Scan for the cell matching the given text and deliver its [x, y] coordinate at center. 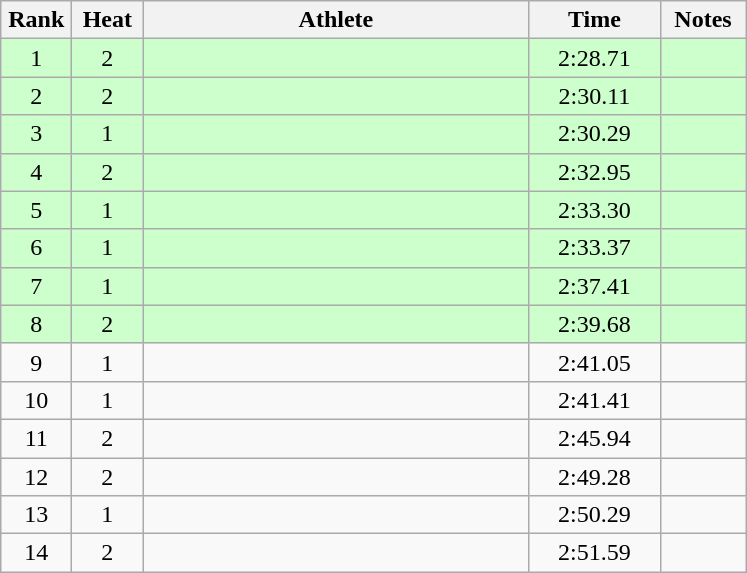
5 [36, 210]
Notes [703, 20]
Time [594, 20]
Athlete [336, 20]
8 [36, 324]
14 [36, 553]
2:37.41 [594, 286]
9 [36, 362]
2:30.11 [594, 96]
2:28.71 [594, 58]
2:50.29 [594, 515]
2:30.29 [594, 134]
13 [36, 515]
2:39.68 [594, 324]
Rank [36, 20]
2:33.30 [594, 210]
2:51.59 [594, 553]
2:45.94 [594, 438]
2:32.95 [594, 172]
7 [36, 286]
6 [36, 248]
4 [36, 172]
11 [36, 438]
2:49.28 [594, 477]
2:41.41 [594, 400]
2:41.05 [594, 362]
10 [36, 400]
3 [36, 134]
2:33.37 [594, 248]
Heat [108, 20]
12 [36, 477]
